Identify which cell holds the provided text, then report its [X, Y] central coordinate. 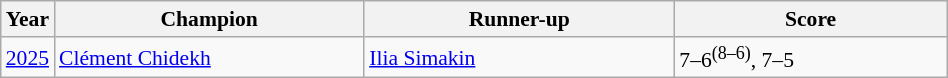
Score [810, 19]
2025 [28, 58]
7–6(8–6), 7–5 [810, 58]
Clément Chidekh [209, 58]
Year [28, 19]
Ilia Simakin [519, 58]
Champion [209, 19]
Runner-up [519, 19]
